For the text-containing cell, return its midpoint in [x, y] coordinate format. 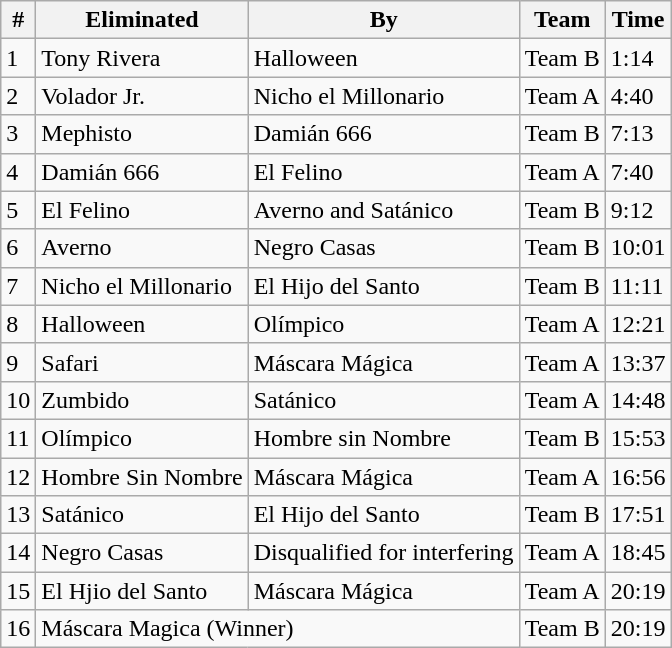
Eliminated [142, 20]
4 [18, 172]
9 [18, 362]
5 [18, 210]
Volador Jr. [142, 96]
13 [18, 515]
Averno and Satánico [384, 210]
8 [18, 324]
12:21 [638, 324]
12 [18, 477]
Hombre sin Nombre [384, 438]
Máscara Magica (Winner) [278, 629]
3 [18, 134]
11:11 [638, 286]
11 [18, 438]
Mephisto [142, 134]
15:53 [638, 438]
1:14 [638, 58]
13:37 [638, 362]
El Hjio del Santo [142, 591]
Team [562, 20]
16 [18, 629]
Averno [142, 248]
4:40 [638, 96]
7 [18, 286]
14 [18, 553]
Zumbido [142, 400]
Tony Rivera [142, 58]
By [384, 20]
9:12 [638, 210]
17:51 [638, 515]
10:01 [638, 248]
14:48 [638, 400]
6 [18, 248]
15 [18, 591]
7:40 [638, 172]
18:45 [638, 553]
16:56 [638, 477]
1 [18, 58]
Time [638, 20]
Disqualified for interfering [384, 553]
Safari [142, 362]
2 [18, 96]
Hombre Sin Nombre [142, 477]
10 [18, 400]
7:13 [638, 134]
# [18, 20]
